Search for the cell housing the specified text and yield its [X, Y] center coordinate. 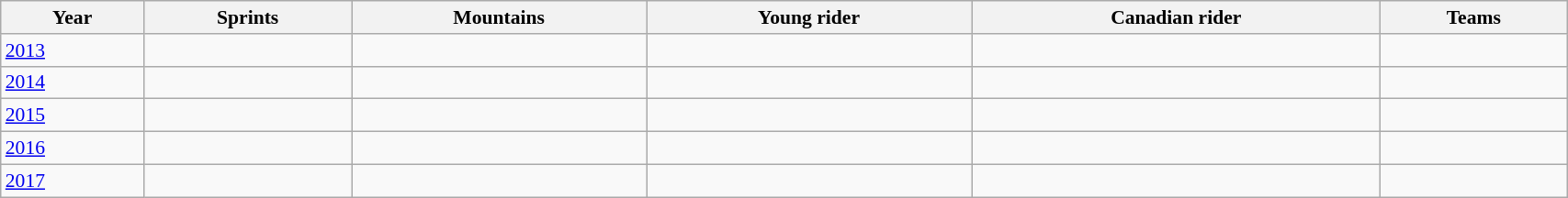
Mountains [500, 17]
2014 [73, 82]
2013 [73, 50]
Year [73, 17]
Teams [1473, 17]
2017 [73, 181]
Young rider [809, 17]
Sprints [248, 17]
2016 [73, 148]
Canadian rider [1176, 17]
2015 [73, 115]
